Provide the [x, y] coordinate of the cell's center where the given text is located.  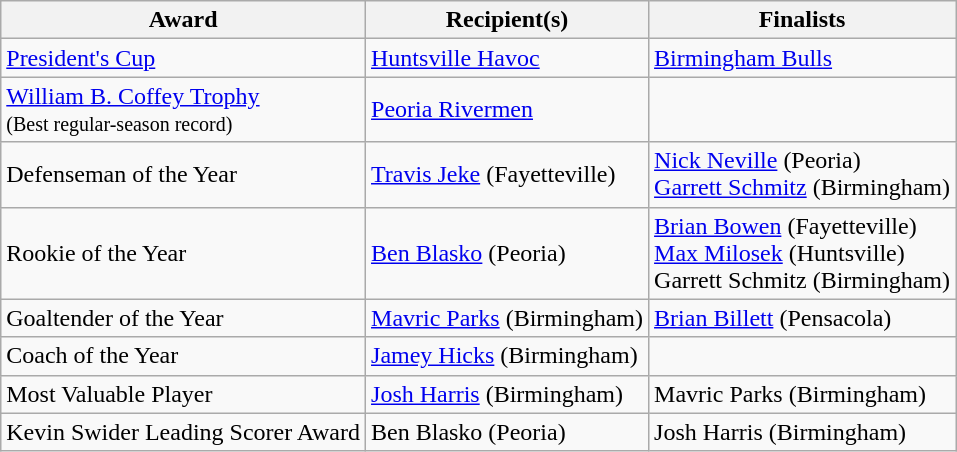
Jamey Hicks (Birmingham) [508, 356]
Most Valuable Player [184, 394]
Defenseman of the Year [184, 174]
Birmingham Bulls [802, 58]
Nick Neville (Peoria)Garrett Schmitz (Birmingham) [802, 174]
President's Cup [184, 58]
Travis Jeke (Fayetteville) [508, 174]
Award [184, 20]
Brian Bowen (Fayetteville)Max Milosek (Huntsville)Garrett Schmitz (Birmingham) [802, 253]
Goaltender of the Year [184, 318]
Brian Billett (Pensacola) [802, 318]
Finalists [802, 20]
Kevin Swider Leading Scorer Award [184, 432]
William B. Coffey Trophy(Best regular-season record) [184, 110]
Huntsville Havoc [508, 58]
Coach of the Year [184, 356]
Rookie of the Year [184, 253]
Peoria Rivermen [508, 110]
Recipient(s) [508, 20]
